Extract the (x, y) coordinate from the center of the cell holding the provided text.  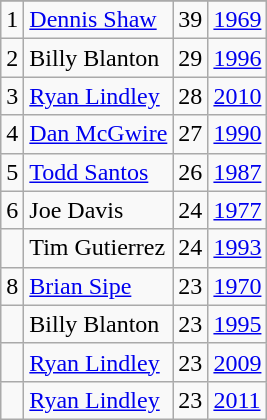
5 (12, 172)
2009 (238, 362)
27 (190, 134)
Brian Sipe (98, 286)
1969 (238, 20)
2011 (238, 400)
8 (12, 286)
Todd Santos (98, 172)
1987 (238, 172)
4 (12, 134)
28 (190, 96)
1990 (238, 134)
2 (12, 58)
1996 (238, 58)
Tim Gutierrez (98, 248)
1 (12, 20)
1977 (238, 210)
2010 (238, 96)
39 (190, 20)
1995 (238, 324)
1970 (238, 286)
6 (12, 210)
26 (190, 172)
3 (12, 96)
1993 (238, 248)
29 (190, 58)
Dan McGwire (98, 134)
Dennis Shaw (98, 20)
Joe Davis (98, 210)
